Provide the (x, y) coordinate of the cell's center where the given text is located.  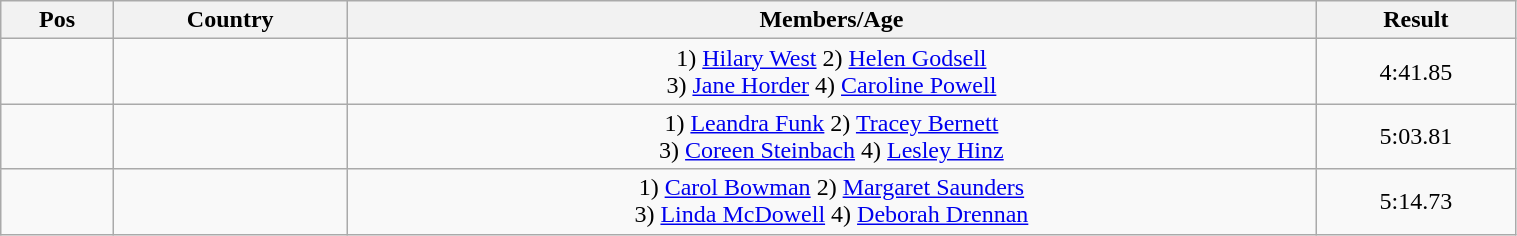
Country (230, 20)
Result (1416, 20)
1) Carol Bowman 2) Margaret Saunders3) Linda McDowell 4) Deborah Drennan (832, 202)
5:14.73 (1416, 202)
4:41.85 (1416, 72)
Pos (58, 20)
Members/Age (832, 20)
1) Hilary West 2) Helen Godsell3) Jane Horder 4) Caroline Powell (832, 72)
1) Leandra Funk 2) Tracey Bernett3) Coreen Steinbach 4) Lesley Hinz (832, 136)
5:03.81 (1416, 136)
